Capture the cell that displays the provided text and extract its (x, y) central coordinate. 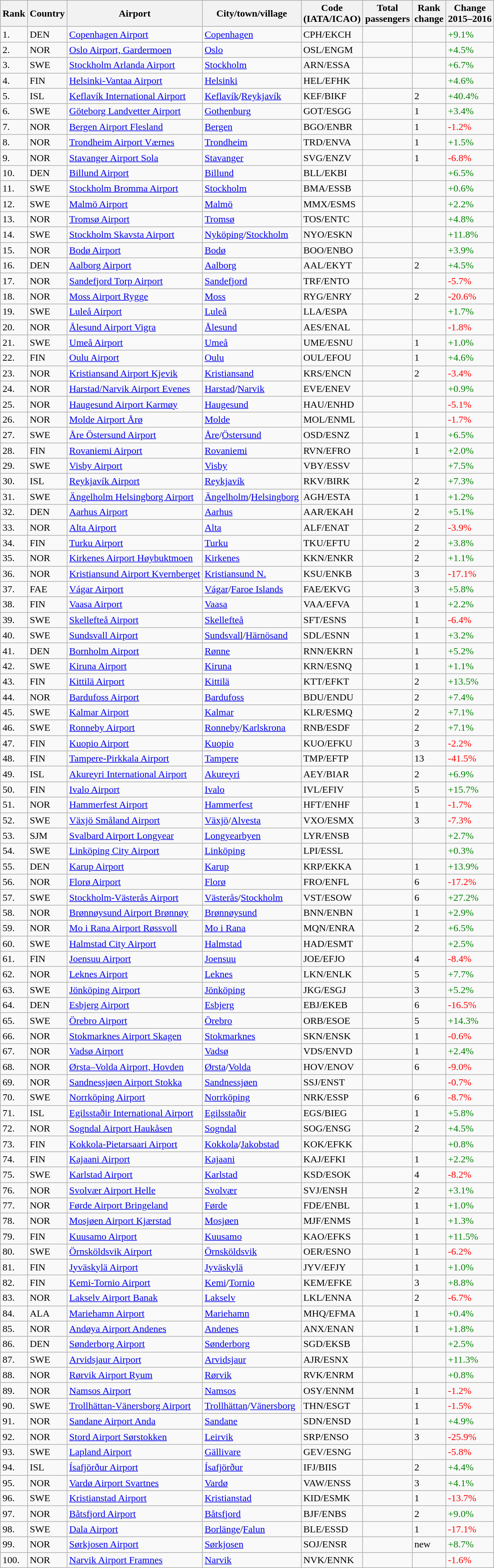
Reykjavík Airport (135, 481)
Växjö Småland Airport (135, 820)
Andøya Airport Andenes (135, 1329)
+11.8% (470, 235)
56. (14, 882)
+6.9% (470, 774)
OSY/ENNM (332, 1390)
50. (14, 789)
70. (14, 1098)
MHQ/EFMA (332, 1313)
LKL/ENNA (332, 1298)
Molde (252, 419)
RYG/ENRY (332, 296)
Sandefjord Torp Airport (135, 281)
KAO/EFKS (332, 1236)
VST/ESOW (332, 897)
new (429, 1545)
Sogndal (252, 1128)
Oulu Airport (135, 358)
FRO/ENFL (332, 882)
Västerås/Stockholm (252, 897)
Leirvik (252, 1437)
-6.7% (470, 1298)
+13.9% (470, 866)
Sandane (252, 1421)
Ørsta–Volda Airport, Hovden (135, 1067)
LYR/ENSB (332, 836)
Ålesund Airport Vigra (135, 327)
Billund Airport (135, 173)
Skellefteå Airport (135, 620)
Brønnøysund (252, 913)
MJF/ENMS (332, 1221)
41. (14, 651)
83. (14, 1298)
Kalmar (252, 713)
SDL/ESNN (332, 635)
Vadsø Airport (135, 1051)
27. (14, 435)
ANX/ENAN (332, 1329)
94. (14, 1468)
KRN/ESNQ (332, 666)
Namsos (252, 1390)
Hammerfest Airport (135, 805)
85. (14, 1329)
48. (14, 759)
SRP/ENSO (332, 1437)
Kokkola-Pietarsaari Airport (135, 1144)
Joensuu Airport (135, 959)
Joensuu (252, 959)
36. (14, 574)
Mosjøen Airport Kjærstad (135, 1221)
Kemi/Tornio (252, 1283)
79. (14, 1236)
16. (14, 266)
Åre/Östersund (252, 435)
32. (14, 512)
-3.4% (470, 373)
BOO/ENBO (332, 250)
Ålesund (252, 327)
CPH/EKCH (332, 34)
47. (14, 743)
Visby (252, 466)
+9.0% (470, 1514)
Stokmarknes (252, 1036)
ORB/ESOE (332, 1021)
Florø Airport (135, 882)
Ronneby/Karlskrona (252, 728)
Andenes (252, 1329)
Copenhagen Airport (135, 34)
+3.1% (470, 1190)
Lapland Airport (135, 1452)
Kajaani Airport (135, 1159)
+4.4% (470, 1468)
52. (14, 820)
Country (47, 14)
Sandane Airport Anda (135, 1421)
SVG/ENZV (332, 157)
ALA (47, 1313)
Karlstad (252, 1174)
68. (14, 1067)
97. (14, 1514)
Narvik Airport Framnes (135, 1560)
Egilsstaðir International Airport (135, 1113)
Aalborg Airport (135, 266)
Lakselv Airport Banak (135, 1298)
Change2015–2016 (470, 14)
23. (14, 373)
-7.3% (470, 820)
13. (14, 219)
AEY/BIAR (332, 774)
90. (14, 1406)
TRD/ENVA (332, 142)
GOT/ESGG (332, 111)
Molde Airport Årø (135, 419)
Kuopio (252, 743)
Umeå Airport (135, 343)
Kuusamo (252, 1236)
KRP/EKKA (332, 866)
Malmö (252, 204)
VAW/ENSS (332, 1483)
+40.4% (470, 96)
Svalbard Airport Longyear (135, 836)
Leknes (252, 974)
+27.2% (470, 897)
SSJ/ENST (332, 1082)
Norrköping Airport (135, 1098)
KSD/ESOK (332, 1174)
Göteborg Landvetter Airport (135, 111)
ARN/ESSA (332, 65)
86. (14, 1344)
Umeå (252, 343)
RKV/BIRK (332, 481)
Kristiansand (252, 373)
TRF/ENTO (332, 281)
-25.9% (470, 1437)
-9.0% (470, 1067)
-8.2% (470, 1174)
UME/ESNU (332, 343)
91. (14, 1421)
BMA/ESSB (332, 188)
Skellefteå (252, 620)
51. (14, 805)
+3.2% (470, 635)
+2.7% (470, 836)
SGD/EKSB (332, 1344)
+4.9% (470, 1421)
+0.3% (470, 851)
Bardufoss (252, 697)
SDN/ENSD (332, 1421)
JOE/EFJO (332, 959)
Kajaani (252, 1159)
Vaasa Airport (135, 604)
+6.7% (470, 65)
-17.2% (470, 882)
Luleå Airport (135, 312)
TMP/EFTP (332, 759)
Stavanger (252, 157)
+0.9% (470, 389)
-2.2% (470, 743)
75. (14, 1174)
Ísafjörður Airport (135, 1468)
44. (14, 697)
-20.6% (470, 296)
Kristianstad (252, 1498)
4. (14, 81)
13 (429, 759)
Stockholm-Västerås Airport (135, 897)
KLR/ESMQ (332, 713)
Jönköping (252, 990)
LKN/ENLK (332, 974)
Nyköping/Stockholm (252, 235)
AAL/EKYT (332, 266)
+11.5% (470, 1236)
Stavanger Airport Sola (135, 157)
82. (14, 1283)
BGO/ENBR (332, 127)
Örnsköldsvik Airport (135, 1252)
-6.2% (470, 1252)
Mo i Rana Airport Røssvoll (135, 928)
+9.1% (470, 34)
NRK/ESSP (332, 1098)
34. (14, 543)
+3.8% (470, 543)
21. (14, 343)
Sundsvall Airport (135, 635)
Luleå (252, 312)
Vadsø (252, 1051)
-16.5% (470, 1005)
Førde (252, 1206)
Moss Airport Rygge (135, 296)
Halmstad (252, 944)
OER/ESNO (332, 1252)
78. (14, 1221)
RVK/ENRM (332, 1375)
Hammerfest (252, 805)
100. (14, 1560)
Esbjerg Airport (135, 1005)
Ivalo (252, 789)
Airport (135, 14)
Alta Airport (135, 528)
38. (14, 604)
KKN/ENKR (332, 558)
Billund (252, 173)
74. (14, 1159)
HAU/ENHD (332, 404)
RVN/EFRO (332, 451)
Longyearbyen (252, 836)
59. (14, 928)
69. (14, 1082)
Tampere-Pirkkala Airport (135, 759)
KSU/ENKB (332, 574)
Vágar/Faroe Islands (252, 589)
Sønderborg Airport (135, 1344)
Kirkenes (252, 558)
Jönköping Airport (135, 990)
VXO/ESMX (332, 820)
Båtsfjord Airport (135, 1514)
+15.7% (470, 789)
HOV/ENOV (332, 1067)
Kiruna Airport (135, 666)
Kemi-Tornio Airport (135, 1283)
Ísafjörður (252, 1468)
-0.7% (470, 1082)
Tromsø (252, 219)
Keflavík/Reykjavík (252, 96)
Ängelholm Helsingborg Airport (135, 497)
Haugesund (252, 404)
Karup Airport (135, 866)
OSL/ENGM (332, 50)
66. (14, 1036)
+7.7% (470, 974)
88. (14, 1375)
KID/ESMK (332, 1498)
15. (14, 250)
95. (14, 1483)
HFT/ENHF (332, 805)
BNN/ENBN (332, 913)
Brønnøysund Airport Brønnøy (135, 913)
GEV/ESNG (332, 1452)
Kokkola/Jakobstad (252, 1144)
Gothenburg (252, 111)
Rovaniemi (252, 451)
KEM/EFKE (332, 1283)
Kristiansund Airport Kvernberget (135, 574)
31. (14, 497)
Stockholm Skavsta Airport (135, 235)
JYV/EFJY (332, 1267)
Sønderborg (252, 1344)
FDE/ENBL (332, 1206)
Sørkjosen (252, 1545)
Stord Airport Sørstokken (135, 1437)
+7.5% (470, 466)
93. (14, 1452)
-0.6% (470, 1036)
SVJ/ENSH (332, 1190)
VDS/ENVD (332, 1051)
Borlänge/Falun (252, 1529)
EBJ/EKEB (332, 1005)
Linköping (252, 851)
Trondheim (252, 142)
-6.4% (470, 620)
SJM (47, 836)
Mariehamn (252, 1313)
71. (14, 1113)
RNN/EKRN (332, 651)
Kristianstad Airport (135, 1498)
Alta (252, 528)
37. (14, 589)
-8.7% (470, 1098)
6. (14, 111)
Kiruna (252, 666)
54. (14, 851)
SOG/ENSG (332, 1128)
Mariehamn Airport (135, 1313)
Växjö/Alvesta (252, 820)
73. (14, 1144)
17. (14, 281)
+2.0% (470, 451)
Jyväskylä (252, 1267)
Ørsta/Volda (252, 1067)
53. (14, 836)
KOK/EFKK (332, 1144)
Turku (252, 543)
57. (14, 897)
Lakselv (252, 1298)
46. (14, 728)
LLA/ESPA (332, 312)
58. (14, 913)
Örebro Airport (135, 1021)
IVL/EFIV (332, 789)
96. (14, 1498)
+1.5% (470, 142)
+11.3% (470, 1360)
-6.8% (470, 157)
Tampere (252, 759)
Oslo Airport, Gardermoen (135, 50)
KEF/BIKF (332, 96)
Dala Airport (135, 1529)
Örebro (252, 1021)
City/town/village (252, 14)
Malmö Airport (135, 204)
12. (14, 204)
ALF/ENAT (332, 528)
AGH/ESTA (332, 497)
Karlstad Airport (135, 1174)
60. (14, 944)
MOL/ENML (332, 419)
55. (14, 866)
+8.8% (470, 1283)
Visby Airport (135, 466)
Sogndal Airport Haukåsen (135, 1128)
KTT/EFKT (332, 681)
Ronneby Airport (135, 728)
FAE/EKVG (332, 589)
Rovaniemi Airport (135, 451)
8. (14, 142)
7. (14, 127)
Aarhus (252, 512)
Norrköping (252, 1098)
+8.7% (470, 1545)
Stokmarknes Airport Skagen (135, 1036)
Helsinki (252, 81)
+2.9% (470, 913)
+3.4% (470, 111)
EGS/BIEG (332, 1113)
Linköping City Airport (135, 851)
Bodø (252, 250)
30. (14, 481)
35. (14, 558)
Ängelholm/Helsingborg (252, 497)
26. (14, 419)
Åre Östersund Airport (135, 435)
MQN/ENRA (332, 928)
Trondheim Airport Værnes (135, 142)
Rønne (252, 651)
Bodø Airport (135, 250)
Sandnessjøen Airport Stokka (135, 1082)
Aalborg (252, 266)
IFJ/BIIS (332, 1468)
Mo i Rana (252, 928)
61. (14, 959)
LPI/ESSL (332, 851)
Jyväskylä Airport (135, 1267)
BJF/ENBS (332, 1514)
-1.5% (470, 1406)
-5.7% (470, 281)
Vágar Airport (135, 589)
+1.7% (470, 312)
SKN/ENSK (332, 1036)
67. (14, 1051)
25. (14, 404)
92. (14, 1437)
Bergen (252, 127)
+0.4% (470, 1313)
Moss (252, 296)
Karup (252, 866)
Akureyri International Airport (135, 774)
EVE/ENEV (332, 389)
Esbjerg (252, 1005)
Code(IATA/ICAO) (332, 14)
87. (14, 1360)
+4.8% (470, 219)
AES/ENAL (332, 327)
Kittilä (252, 681)
Namsos Airport (135, 1390)
Kalmar Airport (135, 713)
Rankchange (429, 14)
Bergen Airport Flesland (135, 127)
Copenhagen (252, 34)
KAJ/EFKI (332, 1159)
+3.9% (470, 250)
BLL/EKBI (332, 173)
BDU/ENDU (332, 697)
Gällivare (252, 1452)
Rørvik (252, 1375)
Kittilä Airport (135, 681)
2. (14, 50)
Stockholm Bromma Airport (135, 188)
Leknes Airport (135, 974)
Akureyri (252, 774)
OUL/EFOU (332, 358)
33. (14, 528)
Førde Airport Bringeland (135, 1206)
Vardø (252, 1483)
Kristiansand Airport Kjevik (135, 373)
Halmstad City Airport (135, 944)
+13.5% (470, 681)
Örnsköldsvik (252, 1252)
Narvik (252, 1560)
BLE/ESSD (332, 1529)
Oulu (252, 358)
84. (14, 1313)
RNB/ESDF (332, 728)
11. (14, 188)
Sørkjosen Airport (135, 1545)
Aarhus Airport (135, 512)
Sundsvall/Härnösand (252, 635)
18. (14, 296)
43. (14, 681)
40. (14, 635)
Oslo (252, 50)
TOS/ENTC (332, 219)
Stockholm Arlanda Airport (135, 65)
-5.8% (470, 1452)
22. (14, 358)
AJR/ESNX (332, 1360)
89. (14, 1390)
Harstad/Narvik (252, 389)
-8.4% (470, 959)
Rank (14, 14)
Tromsø Airport (135, 219)
Svolvær (252, 1190)
24. (14, 389)
5. (14, 96)
-13.7% (470, 1498)
Helsinki-Vantaa Airport (135, 81)
HEL/EFHK (332, 81)
HAD/ESMT (332, 944)
3. (14, 65)
Svolvær Airport Helle (135, 1190)
77. (14, 1206)
20. (14, 327)
+4.1% (470, 1483)
Totalpassengers (388, 14)
SFT/ESNS (332, 620)
80. (14, 1252)
10. (14, 173)
Bardufoss Airport (135, 697)
Kirkenes Airport Høybuktmoen (135, 558)
Bornholm Airport (135, 651)
+7.4% (470, 697)
+1.2% (470, 497)
SOJ/ENSR (332, 1545)
98. (14, 1529)
VAA/EFVA (332, 604)
-41.5% (470, 759)
29. (14, 466)
45. (14, 713)
AAR/EKAH (332, 512)
-5.1% (470, 404)
Vaasa (252, 604)
-1.8% (470, 327)
Turku Airport (135, 543)
Kristiansund N. (252, 574)
Reykjavík (252, 481)
+0.6% (470, 188)
Arvidsjaur Airport (135, 1360)
Kuopio Airport (135, 743)
-1.6% (470, 1560)
76. (14, 1190)
65. (14, 1021)
+1.3% (470, 1221)
42. (14, 666)
MMX/ESMS (332, 204)
1. (14, 34)
99. (14, 1545)
Egilsstaðir (252, 1113)
KUO/EFKU (332, 743)
72. (14, 1128)
Trollhättan/Vänersborg (252, 1406)
Kuusamo Airport (135, 1236)
Keflavík International Airport (135, 96)
-3.9% (470, 528)
Florø (252, 882)
64. (14, 1005)
FAE (47, 589)
Sandnessjøen (252, 1082)
TKU/EFTU (332, 543)
81. (14, 1267)
Ivalo Airport (135, 789)
+1.8% (470, 1329)
+14.3% (470, 1021)
Arvidsjaur (252, 1360)
KRS/ENCN (332, 373)
Rørvik Airport Ryum (135, 1375)
OSD/ESNZ (332, 435)
49. (14, 774)
Mosjøen (252, 1221)
+7.3% (470, 481)
19. (14, 312)
VBY/ESSV (332, 466)
NVK/ENNK (332, 1560)
39. (14, 620)
62. (14, 974)
+2.4% (470, 1051)
28. (14, 451)
NYO/ESKN (332, 235)
+5.1% (470, 512)
Båtsfjord (252, 1514)
Haugesund Airport Karmøy (135, 404)
Vardø Airport Svartnes (135, 1483)
JKG/ESGJ (332, 990)
14. (14, 235)
63. (14, 990)
Harstad/Narvik Airport Evenes (135, 389)
Sandefjord (252, 281)
9. (14, 157)
Trollhättan-Vänersborg Airport (135, 1406)
THN/ESGT (332, 1406)
